Pinpoint the cell where the given text exists, returning its [X, Y] midpoint coordinate. 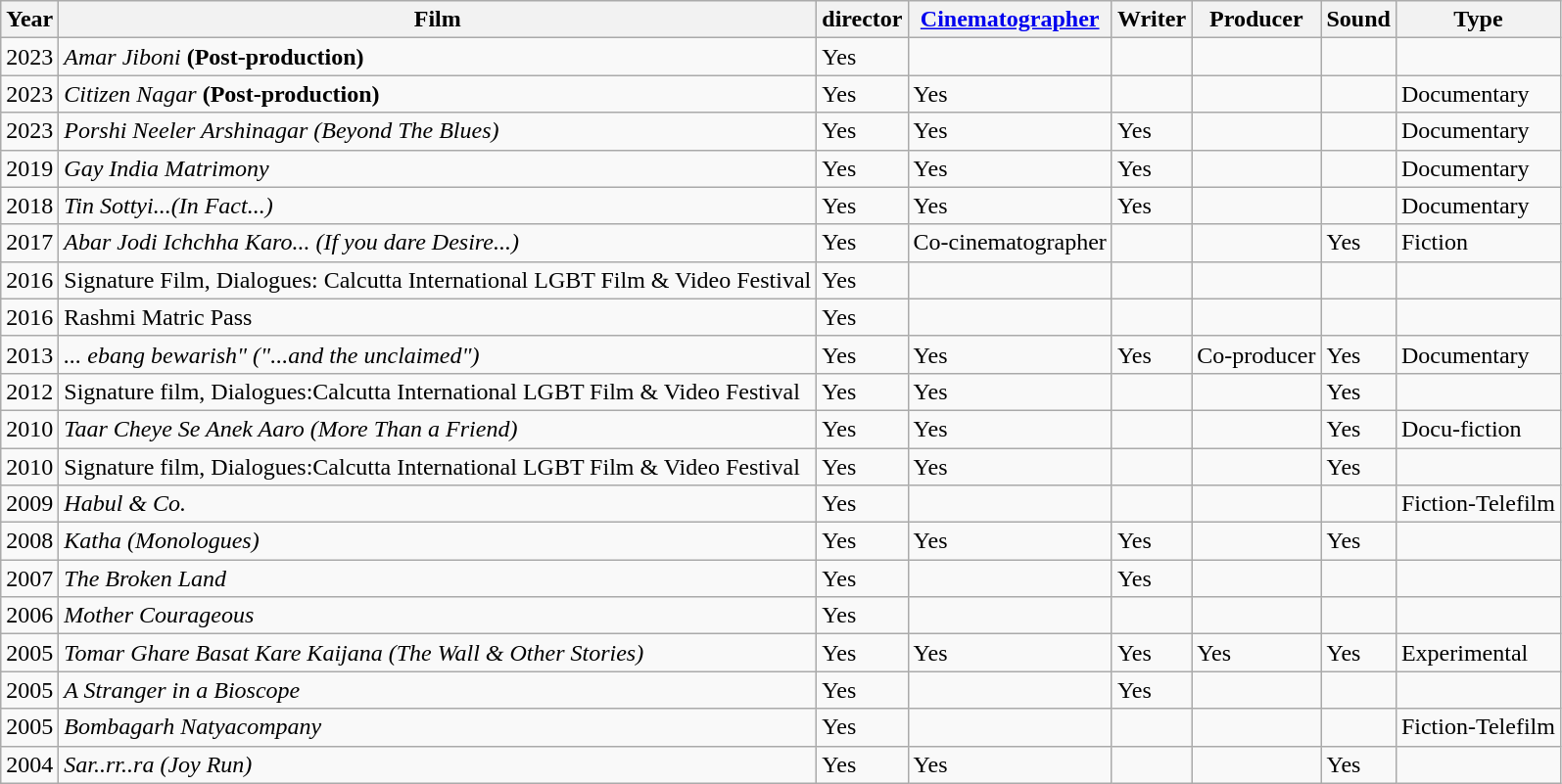
A Stranger in a Bioscope [438, 690]
2018 [29, 206]
Cinematographer [1010, 20]
Amar Jiboni (Post-production) [438, 57]
2009 [29, 504]
The Broken Land [438, 578]
Rashmi Matric Pass [438, 317]
2012 [29, 392]
Gay India Matrimony [438, 168]
Katha (Monologues) [438, 541]
Citizen Nagar (Post-production) [438, 94]
Abar Jodi Ichchha Karo... (If you dare Desire...) [438, 243]
director [862, 20]
Film [438, 20]
Docu-fiction [1478, 429]
Fiction [1478, 243]
2004 [29, 764]
Sound [1358, 20]
2017 [29, 243]
Sar..rr..ra (Joy Run) [438, 764]
2013 [29, 354]
Taar Cheye Se Anek Aaro (More Than a Friend) [438, 429]
Tomar Ghare Basat Kare Kaijana (The Wall & Other Stories) [438, 653]
Year [29, 20]
... ebang bewarish" ("...and the unclaimed") [438, 354]
Porshi Neeler Arshinagar (Beyond The Blues) [438, 131]
Writer [1152, 20]
Co-producer [1256, 354]
Habul & Co. [438, 504]
2008 [29, 541]
2006 [29, 616]
2007 [29, 578]
Mother Courageous [438, 616]
Type [1478, 20]
Bombagarh Natyacompany [438, 727]
Producer [1256, 20]
Co-cinematographer [1010, 243]
Tin Sottyi...(In Fact...) [438, 206]
Experimental [1478, 653]
2019 [29, 168]
Signature Film, Dialogues: Calcutta International LGBT Film & Video Festival [438, 280]
